Capture the cell that displays the provided text and extract its (x, y) central coordinate. 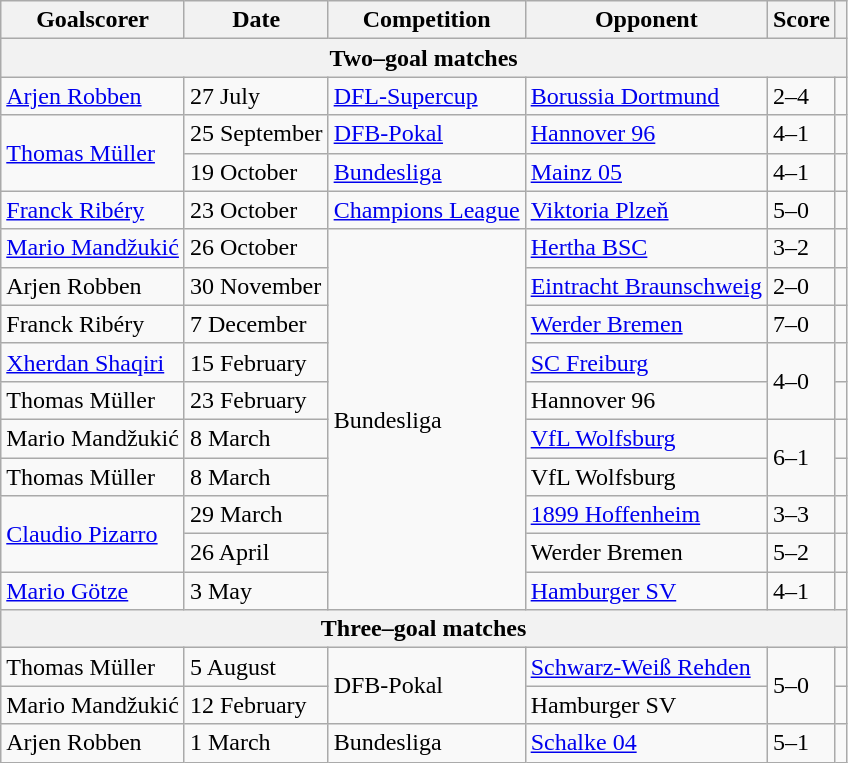
Borussia Dortmund (646, 96)
7 December (256, 324)
Two–goal matches (424, 58)
23 October (256, 210)
SC Freiburg (646, 362)
Three–goal matches (424, 629)
Mario Götze (93, 591)
26 April (256, 553)
5–2 (801, 553)
Claudio Pizarro (93, 534)
26 October (256, 248)
1899 Hoffenheim (646, 515)
Viktoria Plzeň (646, 210)
Schwarz-Weiß Rehden (646, 667)
29 March (256, 515)
Opponent (646, 20)
Goalscorer (93, 20)
30 November (256, 286)
Hertha BSC (646, 248)
6–1 (801, 457)
Schalke 04 (646, 743)
3–2 (801, 248)
25 September (256, 134)
Competition (426, 20)
Score (801, 20)
23 February (256, 400)
27 July (256, 96)
5–1 (801, 743)
12 February (256, 705)
15 February (256, 362)
4–0 (801, 381)
1 March (256, 743)
19 October (256, 172)
DFL-Supercup (426, 96)
Eintracht Braunschweig (646, 286)
Champions League (426, 210)
2–4 (801, 96)
3–3 (801, 515)
Mainz 05 (646, 172)
7–0 (801, 324)
5 August (256, 667)
3 May (256, 591)
Date (256, 20)
2–0 (801, 286)
Xherdan Shaqiri (93, 362)
